Return the (X, Y) coordinate for the center point of the cell that contains the specified text.  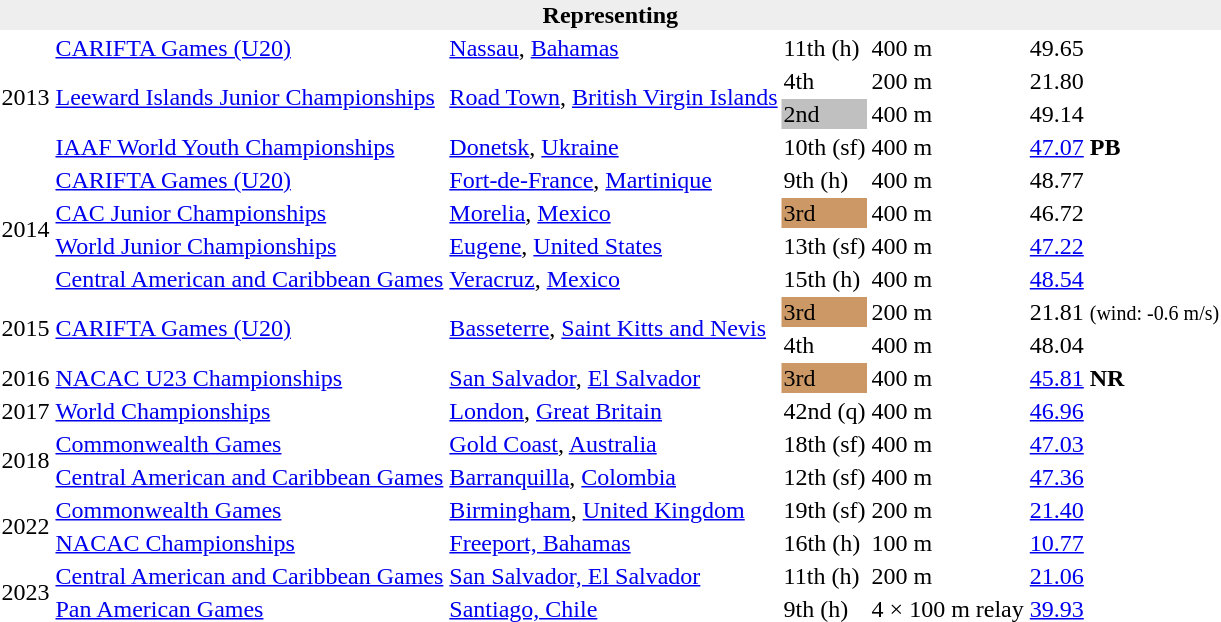
Nassau, Bahamas (614, 48)
49.14 (1124, 114)
16th (h) (824, 543)
48.77 (1124, 180)
Birmingham, United Kingdom (614, 510)
15th (h) (824, 279)
47.07 PB (1124, 147)
Fort-de-France, Martinique (614, 180)
Eugene, United States (614, 246)
CAC Junior Championships (250, 213)
2018 (26, 460)
2nd (824, 114)
Donetsk, Ukraine (614, 147)
IAAF World Youth Championships (250, 147)
45.81 NR (1124, 378)
21.40 (1124, 510)
London, Great Britain (614, 411)
NACAC Championships (250, 543)
2022 (26, 526)
10.77 (1124, 543)
19th (sf) (824, 510)
Freeport, Bahamas (614, 543)
100 m (948, 543)
2017 (26, 411)
13th (sf) (824, 246)
10th (sf) (824, 147)
2014 (26, 230)
Barranquilla, Colombia (614, 477)
Representing (610, 15)
World Junior Championships (250, 246)
Leeward Islands Junior Championships (250, 98)
Basseterre, Saint Kitts and Nevis (614, 328)
47.36 (1124, 477)
2015 (26, 328)
Road Town, British Virgin Islands (614, 98)
48.04 (1124, 345)
42nd (q) (824, 411)
21.80 (1124, 81)
NACAC U23 Championships (250, 378)
47.22 (1124, 246)
46.72 (1124, 213)
47.03 (1124, 444)
21.81 (wind: -0.6 m/s) (1124, 312)
48.54 (1124, 279)
2013 (26, 98)
12th (sf) (824, 477)
18th (sf) (824, 444)
49.65 (1124, 48)
Veracruz, Mexico (614, 279)
46.96 (1124, 411)
9th (h) (824, 180)
2016 (26, 378)
Gold Coast, Australia (614, 444)
World Championships (250, 411)
Morelia, Mexico (614, 213)
21.06 (1124, 576)
